Return (x, y) of the center of cell containing provided text 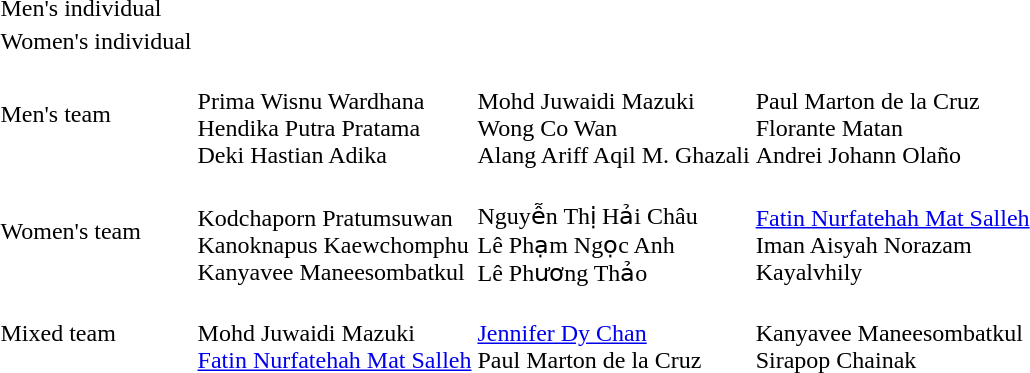
Kodchaporn PratumsuwanKanoknapus KaewchomphuKanyavee Maneesombatkul (334, 231)
Prima Wisnu WardhanaHendika Putra PratamaDeki Hastian Adika (334, 114)
Mohd Juwaidi MazukiWong Co WanAlang Ariff Aqil M. Ghazali (614, 114)
Nguyễn Thị Hải ChâuLê Phạm Ngọc AnhLê Phương Thảo (614, 231)
